Determine the (X, Y) coordinate at the center of the cell enclosing the given text.  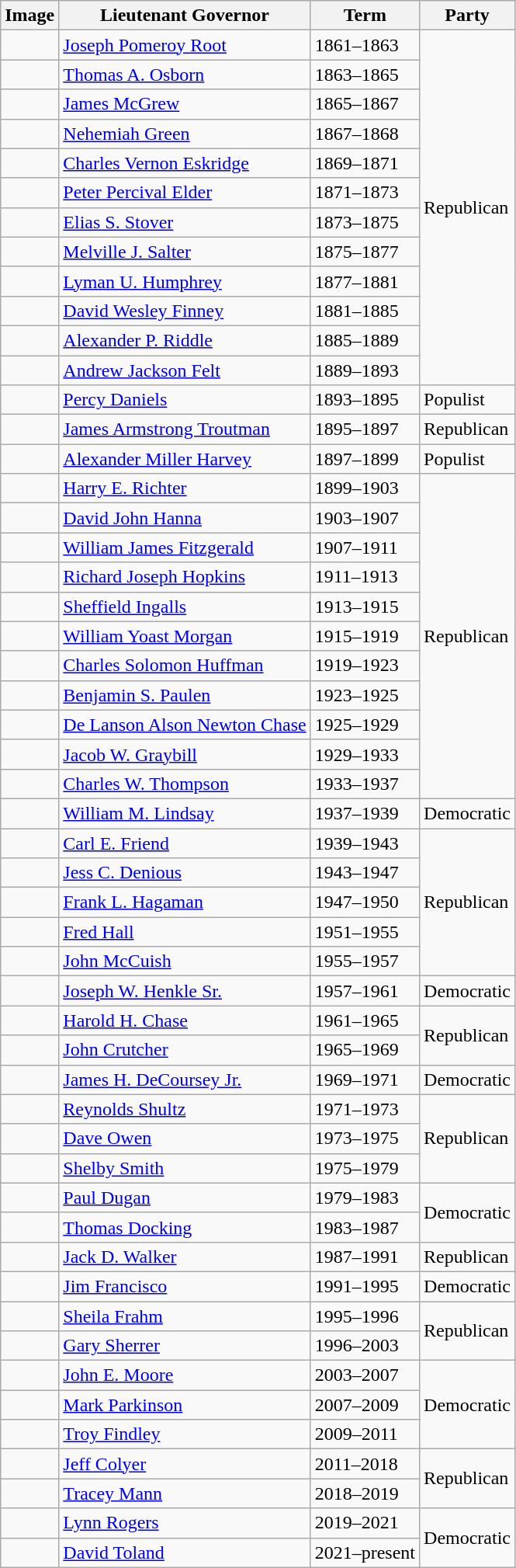
1863–1865 (365, 75)
1983–1987 (365, 1227)
1913–1915 (365, 607)
1873–1875 (365, 222)
2007–2009 (365, 1405)
Sheila Frahm (185, 1316)
1979–1983 (365, 1198)
Richard Joseph Hopkins (185, 577)
Elias S. Stover (185, 222)
1867–1868 (365, 134)
1925–1929 (365, 725)
Joseph W. Henkle Sr. (185, 991)
Lieutenant Governor (185, 16)
1957–1961 (365, 991)
Lynn Rogers (185, 1523)
Frank L. Hagaman (185, 902)
1869–1871 (365, 163)
1973–1975 (365, 1139)
1947–1950 (365, 902)
Charles W. Thompson (185, 784)
Charles Vernon Eskridge (185, 163)
John E. Moore (185, 1375)
2003–2007 (365, 1375)
1911–1913 (365, 577)
1955–1957 (365, 961)
David Wesley Finney (185, 311)
David John Hanna (185, 518)
1875–1877 (365, 252)
Dave Owen (185, 1139)
James Armstrong Troutman (185, 429)
2018–2019 (365, 1493)
Mark Parkinson (185, 1405)
John Crutcher (185, 1050)
John McCuish (185, 961)
Nehemiah Green (185, 134)
Andrew Jackson Felt (185, 370)
Jess C. Denious (185, 873)
1919–1923 (365, 666)
2021–present (365, 1552)
Alexander P. Riddle (185, 340)
Melville J. Salter (185, 252)
Peter Percival Elder (185, 193)
1907–1911 (365, 548)
Party (467, 16)
Alexander Miller Harvey (185, 459)
Paul Dugan (185, 1198)
1937–1939 (365, 813)
William M. Lindsay (185, 813)
2019–2021 (365, 1523)
Shelby Smith (185, 1168)
1895–1897 (365, 429)
James H. DeCoursey Jr. (185, 1080)
Gary Sherrer (185, 1346)
1893–1895 (365, 400)
1951–1955 (365, 932)
1889–1893 (365, 370)
Thomas Docking (185, 1227)
1915–1919 (365, 636)
Jack D. Walker (185, 1257)
1995–1996 (365, 1316)
1903–1907 (365, 518)
Harold H. Chase (185, 1020)
1885–1889 (365, 340)
1923–1925 (365, 695)
Tracey Mann (185, 1493)
William James Fitzgerald (185, 548)
1865–1867 (365, 104)
Reynolds Shultz (185, 1109)
1871–1873 (365, 193)
2011–2018 (365, 1464)
Joseph Pomeroy Root (185, 45)
Thomas A. Osborn (185, 75)
1933–1937 (365, 784)
1881–1885 (365, 311)
Percy Daniels (185, 400)
1965–1969 (365, 1050)
Jacob W. Graybill (185, 754)
Fred Hall (185, 932)
Sheffield Ingalls (185, 607)
1975–1979 (365, 1168)
David Toland (185, 1552)
1861–1863 (365, 45)
2009–2011 (365, 1434)
De Lanson Alson Newton Chase (185, 725)
1969–1971 (365, 1080)
1996–2003 (365, 1346)
1971–1973 (365, 1109)
1987–1991 (365, 1257)
1899–1903 (365, 488)
Term (365, 16)
William Yoast Morgan (185, 636)
Carl E. Friend (185, 843)
Charles Solomon Huffman (185, 666)
1961–1965 (365, 1020)
James McGrew (185, 104)
Lyman U. Humphrey (185, 281)
Benjamin S. Paulen (185, 695)
Jim Francisco (185, 1286)
1991–1995 (365, 1286)
1897–1899 (365, 459)
Troy Findley (185, 1434)
1877–1881 (365, 281)
1943–1947 (365, 873)
Jeff Colyer (185, 1464)
1929–1933 (365, 754)
1939–1943 (365, 843)
Harry E. Richter (185, 488)
Image (29, 16)
